Find where the given text appears and provide that cell's center as (x, y) coordinate. 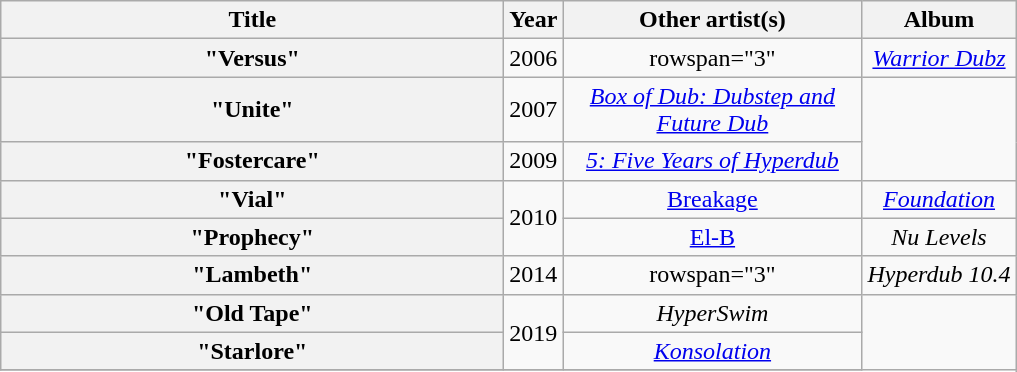
Title (252, 20)
"Old Tape" (252, 313)
2014 (534, 275)
Foundation (939, 199)
"Vial" (252, 199)
Nu Levels (939, 237)
"Lambeth" (252, 275)
"Fostercare" (252, 161)
2010 (534, 218)
Hyperdub 10.4 (939, 275)
"Starlore" (252, 351)
Konsolation (712, 351)
Year (534, 20)
Other artist(s) (712, 20)
Box of Dub: Dubstep and Future Dub (712, 110)
HyperSwim (712, 313)
Breakage (712, 199)
2019 (534, 332)
Warrior Dubz (939, 58)
"Unite" (252, 110)
2006 (534, 58)
"Prophecy" (252, 237)
El-B (712, 237)
5: Five Years of Hyperdub (712, 161)
2007 (534, 110)
Album (939, 20)
"Versus" (252, 58)
2009 (534, 161)
